Locate the cell with the specified text and output its [x, y] center coordinate. 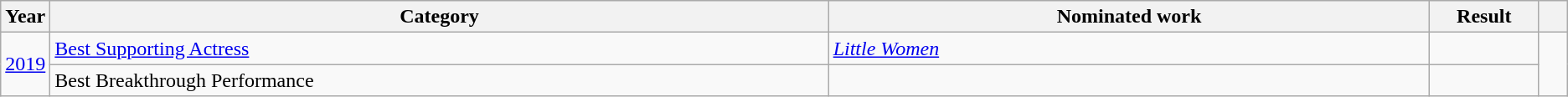
Best Breakthrough Performance [439, 80]
2019 [25, 64]
Category [439, 17]
Nominated work [1129, 17]
Year [25, 17]
Result [1484, 17]
Little Women [1129, 48]
Best Supporting Actress [439, 48]
